Pinpoint the cell where the given text exists, returning its (X, Y) midpoint coordinate. 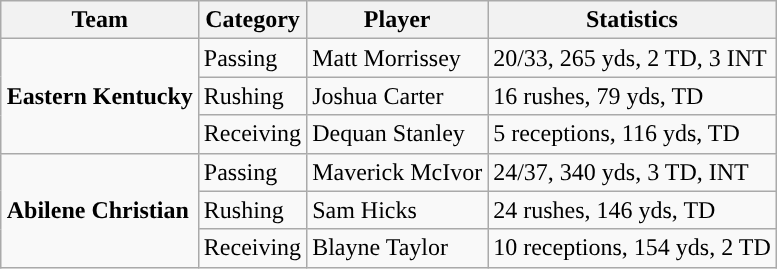
Abilene Christian (100, 210)
Eastern Kentucky (100, 96)
16 rushes, 79 yds, TD (632, 96)
5 receptions, 116 yds, TD (632, 134)
20/33, 265 yds, 2 TD, 3 INT (632, 58)
24/37, 340 yds, 3 TD, INT (632, 172)
Dequan Stanley (398, 134)
Statistics (632, 20)
Sam Hicks (398, 210)
24 rushes, 146 yds, TD (632, 210)
Team (100, 20)
Blayne Taylor (398, 248)
Maverick McIvor (398, 172)
Player (398, 20)
Matt Morrissey (398, 58)
Joshua Carter (398, 96)
Category (252, 20)
10 receptions, 154 yds, 2 TD (632, 248)
